Return the (x, y) coordinate for the center point of the cell that contains the specified text.  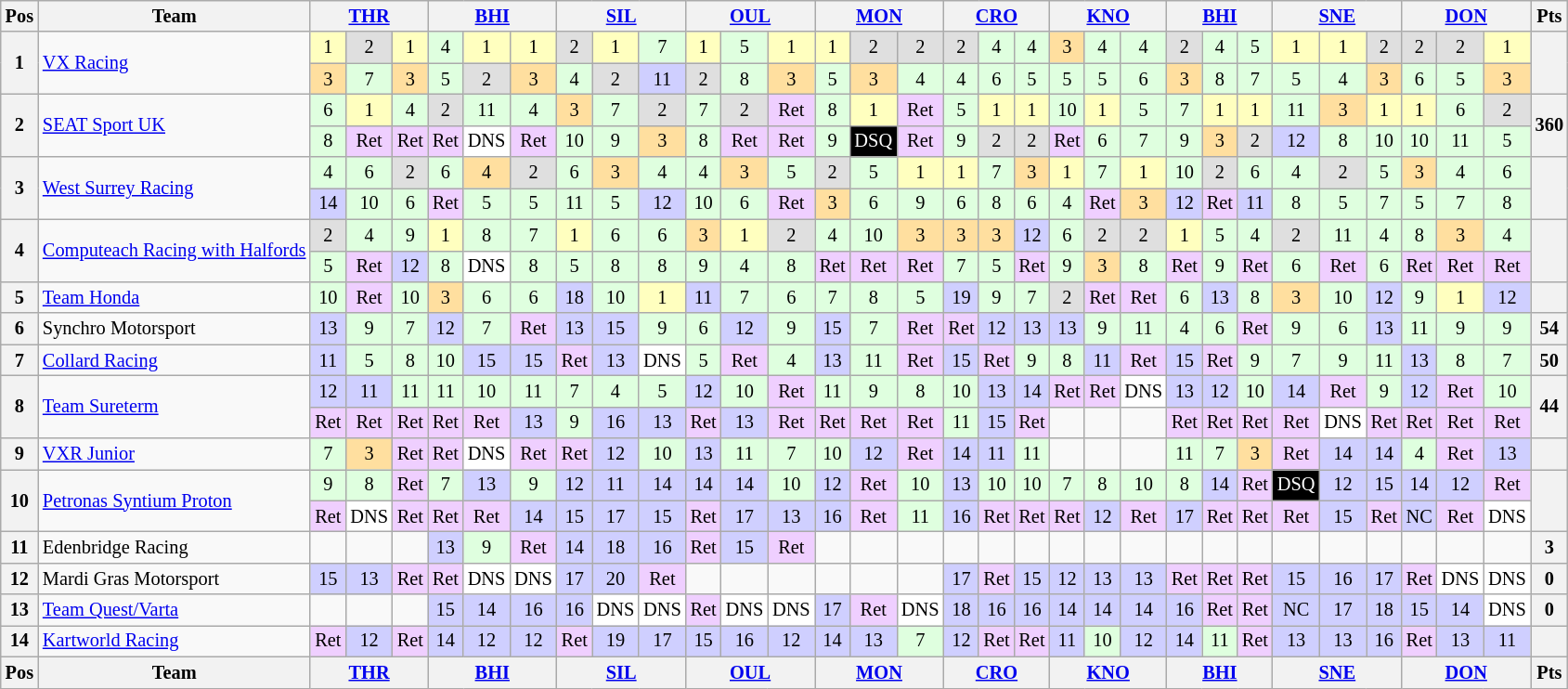
360 (1549, 124)
Team Quest/Varta (175, 610)
SEAT Sport UK (175, 124)
Kartworld Racing (175, 641)
50 (1549, 360)
Synchro Motorsport (175, 329)
Team Sureterm (175, 407)
West Surrey Racing (175, 188)
Team Honda (175, 297)
Petronas Syntium Proton (175, 500)
Mardi Gras Motorsport (175, 578)
44 (1549, 407)
Edenbridge Racing (175, 547)
VX Racing (175, 63)
Collard Racing (175, 360)
VXR Junior (175, 454)
Computeach Racing with Halfords (175, 251)
54 (1549, 329)
20 (616, 578)
